Locate the cell with the specified text and output its (X, Y) center coordinate. 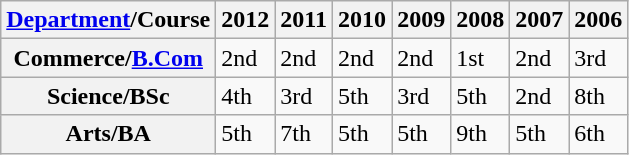
2010 (362, 20)
2007 (540, 20)
Arts/BA (108, 134)
2012 (246, 20)
2011 (304, 20)
1st (480, 58)
2006 (598, 20)
2008 (480, 20)
6th (598, 134)
Commerce/B.Com (108, 58)
7th (304, 134)
2009 (422, 20)
8th (598, 96)
4th (246, 96)
9th (480, 134)
Science/BSc (108, 96)
Department/Course (108, 20)
